Pinpoint the cell where the given text exists, returning its [x, y] midpoint coordinate. 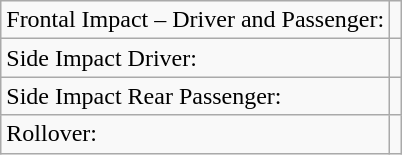
Frontal Impact – Driver and Passenger: [196, 20]
Rollover: [196, 134]
Side Impact Driver: [196, 58]
Side Impact Rear Passenger: [196, 96]
